Output the [x, y] coordinate of the center of the cell containing the given text.  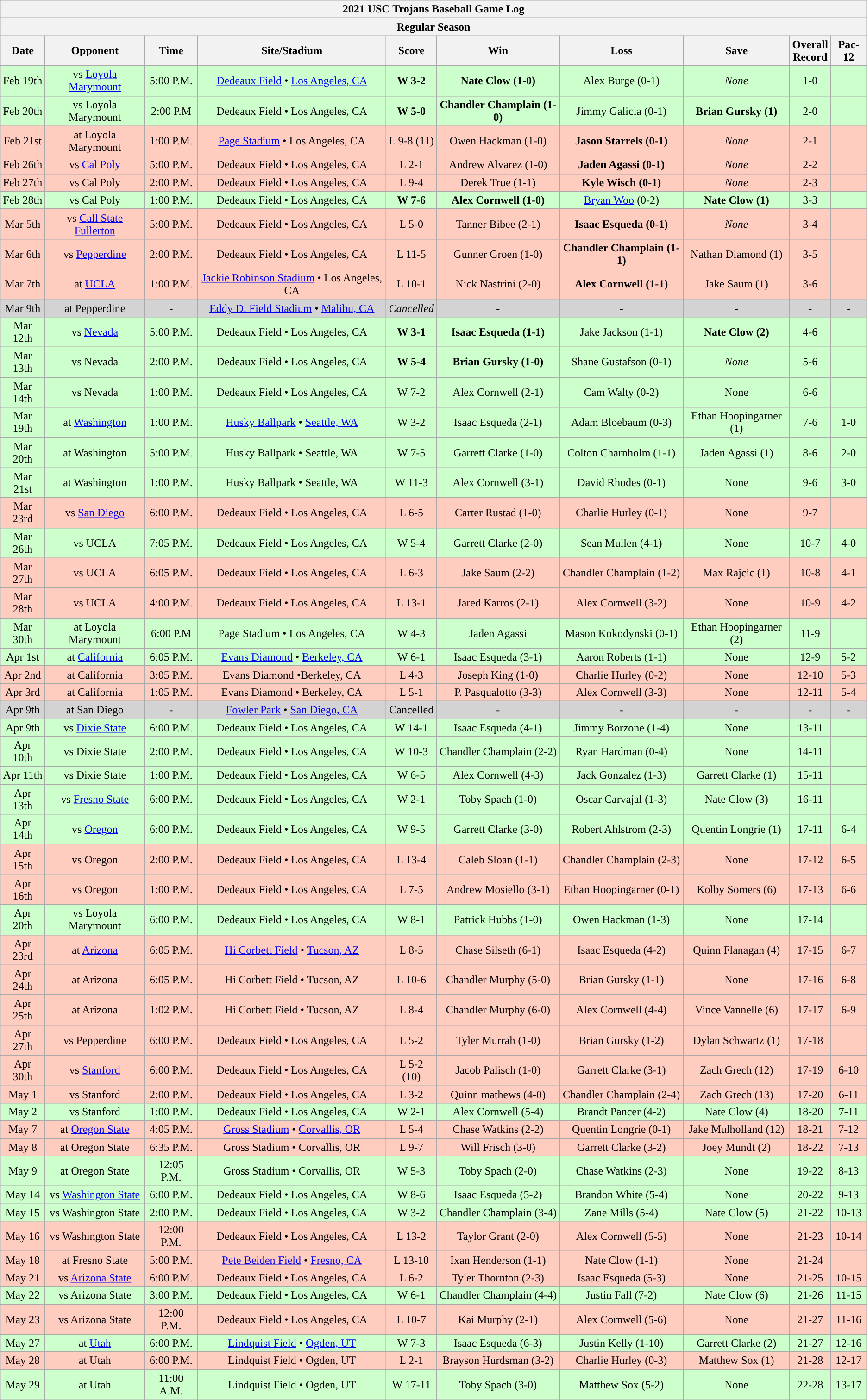
OverallRecord [810, 51]
Alex Cornwell (1-1) [622, 284]
L 7-5 [411, 890]
18-20 [810, 1112]
19-22 [810, 1171]
Mar 6th [23, 254]
Pete Beiden Field • Fresno, CA [292, 1260]
W 4-3 [411, 633]
10-9 [810, 603]
Alex Cornwell (5-5) [622, 1236]
11-15 [848, 1295]
12-17 [848, 1361]
Alex Cornwell (4-4) [622, 1010]
12-10 [810, 675]
21-22 [810, 1212]
6:00 P.M [171, 633]
Apr 11th [23, 775]
May 23 [23, 1319]
22-28 [810, 1384]
Alex Cornwell (3-2) [622, 603]
5-4 [848, 692]
Feb 19th [23, 81]
Brandon White (5-4) [622, 1195]
Alex Cornwell (5-4) [498, 1112]
Isaac Esqueda (3-1) [498, 657]
Mar 30th [23, 633]
L 13-10 [411, 1260]
W 11-3 [411, 482]
Sean Mullen (4-1) [622, 543]
W 17-11 [411, 1384]
Feb 26th [23, 165]
vs Fresno State [94, 799]
Quentin Longrie (1) [736, 830]
P. Pasqualotto (3-3) [498, 692]
L 10-6 [411, 980]
Bryan Woo (0-2) [622, 200]
Apr 30th [23, 1070]
Chase Silseth (6-1) [498, 950]
21-28 [810, 1361]
W 10-3 [411, 752]
Mar 13th [23, 362]
Jake Saum (1) [736, 284]
Apr 20th [23, 919]
Jaden Agassi [498, 633]
Mar 19th [23, 422]
8-6 [810, 453]
Chandler Champlain (1-2) [622, 573]
L 5-0 [411, 224]
2-2 [810, 165]
Mar 21st [23, 482]
6-5 [848, 859]
Gunner Groen (1-0) [498, 254]
May 18 [23, 1260]
11:00 A.M. [171, 1384]
Brian Gursky (1-1) [622, 980]
Isaac Esqueda (2-1) [498, 422]
Jimmy Galicia (0-1) [622, 111]
L 13-1 [411, 603]
Patrick Hubbs (1-0) [498, 919]
18-21 [810, 1129]
W 14-1 [411, 727]
6-10 [848, 1070]
Caleb Sloan (1-1) [498, 859]
Zach Grech (13) [736, 1094]
Carter Rustad (1-0) [498, 513]
L 9-4 [411, 182]
Nathan Diamond (1) [736, 254]
Jack Gonzalez (1-3) [622, 775]
Joseph King (1-0) [498, 675]
Brian Gursky (1-0) [498, 362]
Apr 15th [23, 859]
20-22 [810, 1195]
Owen Hackman (1-0) [498, 141]
Jackie Robinson Stadium • Los Angeles, CA [292, 284]
4:05 P.M. [171, 1129]
Chandler Champlain (2-3) [622, 859]
Ixan Henderson (1-1) [498, 1260]
Chase Watkins (2-3) [622, 1171]
L 6-5 [411, 513]
Brian Gursky (1-2) [622, 1040]
7-11 [848, 1112]
4-1 [848, 573]
Win [498, 51]
Justin Fall (7-2) [622, 1295]
L 10-1 [411, 284]
Evans Diamond •Berkeley, CA [292, 675]
Apr 25th [23, 1010]
Cam Walty (0-2) [622, 393]
17-15 [810, 950]
May 29 [23, 1384]
7-12 [848, 1129]
Justin Kelly (1-10) [622, 1343]
May 14 [23, 1195]
4:00 P.M. [171, 603]
Brandt Pancer (4-2) [622, 1112]
Nate Clow (1-0) [498, 81]
L 9-8 (11) [411, 141]
Alex Cornwell (5-6) [622, 1319]
6-8 [848, 980]
Garrett Clarke (3-1) [622, 1070]
Owen Hackman (1-3) [622, 919]
L 8-5 [411, 950]
L 6-3 [411, 573]
vs Call State Fullerton [94, 224]
Mar 27th [23, 573]
17-19 [810, 1070]
Ethan Hoopingarner (2) [736, 633]
Mar 26th [23, 543]
L 4-3 [411, 675]
6-9 [848, 1010]
Chandler Murphy (5-0) [498, 980]
5-2 [848, 657]
May 16 [23, 1236]
May 27 [23, 1343]
Garrett Clarke (1) [736, 775]
1:05 P.M. [171, 692]
Apr 14th [23, 830]
W 7-5 [411, 453]
Jake Saum (2-2) [498, 573]
Apr 2nd [23, 675]
13-17 [848, 1384]
Alex Cornwell (2-1) [498, 393]
9-6 [810, 482]
Date [23, 51]
3-4 [810, 224]
W 7-2 [411, 393]
Save [736, 51]
Brayson Hurdsman (3-2) [498, 1361]
Matthew Sox (5-2) [622, 1384]
17-18 [810, 1040]
Garrett Clarke (3-2) [622, 1147]
Fowler Park • San Diego, CA [292, 710]
May 28 [23, 1361]
3-6 [810, 284]
L 8-4 [411, 1010]
18-22 [810, 1147]
Brian Gursky (1) [736, 111]
Feb 27th [23, 182]
2;00 P.M. [171, 752]
May 9 [23, 1171]
12-11 [810, 692]
Feb 20th [23, 111]
Kyle Wisch (0-1) [622, 182]
May 21 [23, 1278]
6-7 [848, 950]
7-13 [848, 1147]
Apr 16th [23, 890]
Chandler Murphy (6-0) [498, 1010]
W 6-5 [411, 775]
21-24 [810, 1260]
Chandler Champlain (1-0) [498, 111]
Jaden Agassi (1) [736, 453]
8-13 [848, 1171]
Mar 14th [23, 393]
Mar 12th [23, 332]
Taylor Grant (2-0) [498, 1236]
Alex Cornwell (3-3) [622, 692]
Isaac Esqueda (5-2) [498, 1195]
David Rhodes (0-1) [622, 482]
vs San Diego [94, 513]
Feb 21st [23, 141]
7-6 [810, 422]
Loss [622, 51]
Charlie Hurley (0-3) [622, 1361]
17-12 [810, 859]
17-16 [810, 980]
1:02 P.M. [171, 1010]
Colton Charnholm (1-1) [622, 453]
11-16 [848, 1319]
Jimmy Borzone (1-4) [622, 727]
21-25 [810, 1278]
Ethan Hoopingarner (1) [736, 422]
Jacob Palisch (1-0) [498, 1070]
3-5 [810, 254]
Apr 27th [23, 1040]
L 5-2 (10) [411, 1070]
6-11 [848, 1094]
Aaron Roberts (1-1) [622, 657]
L 5-2 [411, 1040]
Chandler Champlain (2-4) [622, 1094]
Isaac Esqueda (0-1) [622, 224]
L 13-4 [411, 859]
12:05 P.M. [171, 1171]
16-11 [810, 799]
Andrew Alvarez (1-0) [498, 165]
17-11 [810, 830]
L 5-1 [411, 692]
Nate Clow (1-1) [622, 1260]
Garrett Clarke (2-0) [498, 543]
W 9-5 [411, 830]
May 7 [23, 1129]
at Pepperdine [94, 308]
Mar 28th [23, 603]
at UCLA [94, 284]
10-8 [810, 573]
Max Rajcic (1) [736, 573]
Chase Watkins (2-2) [498, 1129]
Apr 23rd [23, 950]
21-23 [810, 1236]
Chandler Champlain (1-1) [622, 254]
Apr 1st [23, 657]
Andrew Mosiello (3-1) [498, 890]
Alex Cornwell (1-0) [498, 200]
10-15 [848, 1278]
4-0 [848, 543]
2021 USC Trojans Baseball Game Log [433, 9]
May 15 [23, 1212]
Pac-12 [848, 51]
at Fresno State [94, 1260]
3:05 P.M. [171, 675]
Score [411, 51]
Vince Vannelle (6) [736, 1010]
Chandler Champlain (3-4) [498, 1212]
Eddy D. Field Stadium • Malibu, CA [292, 308]
Apr 24th [23, 980]
12-9 [810, 657]
Kolby Somers (6) [736, 890]
3-3 [810, 200]
12-16 [848, 1343]
Jake Mulholland (12) [736, 1129]
W 8-1 [411, 919]
L 9-7 [411, 1147]
4-6 [810, 332]
4-2 [848, 603]
Garrett Clarke (1-0) [498, 453]
L 3-2 [411, 1094]
Mar 9th [23, 308]
17-17 [810, 1010]
Mar 23rd [23, 513]
Toby Spach (2-0) [498, 1171]
Mar 5th [23, 224]
21-26 [810, 1295]
Matthew Sox (1) [736, 1361]
3:00 P.M. [171, 1295]
7:05 P.M. [171, 543]
Ryan Hardman (0-4) [622, 752]
Quinn Flanagan (4) [736, 950]
Charlie Hurley (0-2) [622, 675]
Regular Season [433, 27]
Isaac Esqueda (6-3) [498, 1343]
Nate Clow (6) [736, 1295]
2-3 [810, 182]
Jaden Agassi (0-1) [622, 165]
3-0 [848, 482]
Quentin Longrie (0-1) [622, 1129]
L 6-2 [411, 1278]
W 5-0 [411, 111]
Nate Clow (5) [736, 1212]
Mason Kokodynski (0-1) [622, 633]
Nate Clow (3) [736, 799]
Shane Gustafson (0-1) [622, 362]
W 7-3 [411, 1343]
5-6 [810, 362]
Isaac Esqueda (4-2) [622, 950]
W 5-3 [411, 1171]
9-13 [848, 1195]
Feb 28th [23, 200]
Mar 7th [23, 284]
Robert Ahlstrom (2-3) [622, 830]
17-13 [810, 890]
W 8-6 [411, 1195]
10-14 [848, 1236]
Apr 10th [23, 752]
Will Frisch (3-0) [498, 1147]
Apr 3rd [23, 692]
Tanner Bibee (2-1) [498, 224]
L 10-7 [411, 1319]
Isaac Esqueda (5-3) [622, 1278]
May 8 [23, 1147]
Site/Stadium [292, 51]
Mar 20th [23, 453]
Toby Spach (1-0) [498, 799]
Nate Clow (4) [736, 1112]
Tyler Murrah (1-0) [498, 1040]
17-20 [810, 1094]
Jake Jackson (1-1) [622, 332]
Jared Karros (2-1) [498, 603]
6:35 P.M. [171, 1147]
W 3-1 [411, 332]
Quinn mathews (4-0) [498, 1094]
2:00 P.M [171, 111]
11-9 [810, 633]
10-13 [848, 1212]
W 7-6 [411, 200]
5-3 [848, 675]
9-7 [810, 513]
May 1 [23, 1094]
Ethan Hoopingarner (0-1) [622, 890]
Toby Spach (3-0) [498, 1384]
17-14 [810, 919]
Adam Bloebaum (0-3) [622, 422]
at San Diego [94, 710]
14-11 [810, 752]
Nate Clow (2) [736, 332]
Garrett Clarke (3-0) [498, 830]
Opponent [94, 51]
Tyler Thornton (2-3) [498, 1278]
Derek True (1-1) [498, 182]
Alex Cornwell (3-1) [498, 482]
Zach Grech (12) [736, 1070]
Jason Starrels (0-1) [622, 141]
13-11 [810, 727]
Oscar Carvajal (1-3) [622, 799]
May 22 [23, 1295]
Apr 13th [23, 799]
Nick Nastrini (2-0) [498, 284]
6-4 [848, 830]
May 2 [23, 1112]
Charlie Hurley (0-1) [622, 513]
Isaac Esqueda (1-1) [498, 332]
Nate Clow (1) [736, 200]
Joey Mundt (2) [736, 1147]
Alex Cornwell (4-3) [498, 775]
Chandler Champlain (2-2) [498, 752]
L 11-5 [411, 254]
Dylan Schwartz (1) [736, 1040]
Garrett Clarke (2) [736, 1343]
Kai Murphy (2-1) [498, 1319]
Isaac Esqueda (4-1) [498, 727]
Chandler Champlain (4-4) [498, 1295]
10-7 [810, 543]
15-11 [810, 775]
L 5-4 [411, 1129]
Time [171, 51]
Zane Mills (5-4) [622, 1212]
Alex Burge (0-1) [622, 81]
L 13-2 [411, 1236]
2-1 [810, 141]
